Return (X, Y) of the center of cell containing provided text 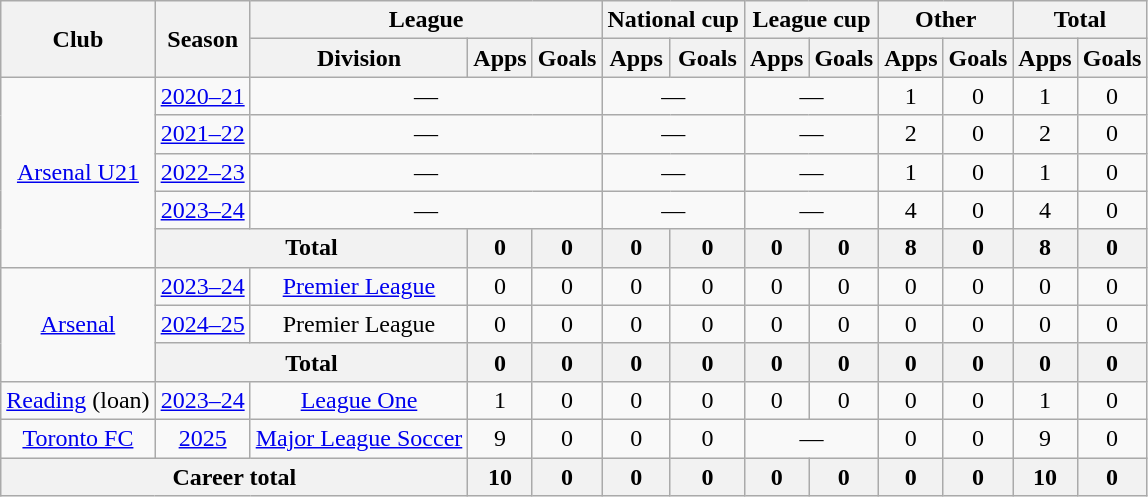
Major League Soccer (359, 438)
Career total (234, 477)
Season (202, 39)
League One (359, 400)
Toronto FC (78, 438)
Arsenal (78, 324)
League cup (811, 20)
Club (78, 39)
2022–23 (202, 172)
2025 (202, 438)
National cup (673, 20)
Arsenal U21 (78, 172)
Reading (loan) (78, 400)
Division (359, 58)
Other (946, 20)
2021–22 (202, 134)
2024–25 (202, 324)
League (426, 20)
2020–21 (202, 96)
